Find where the given text appears and provide that cell's center as (x, y) coordinate. 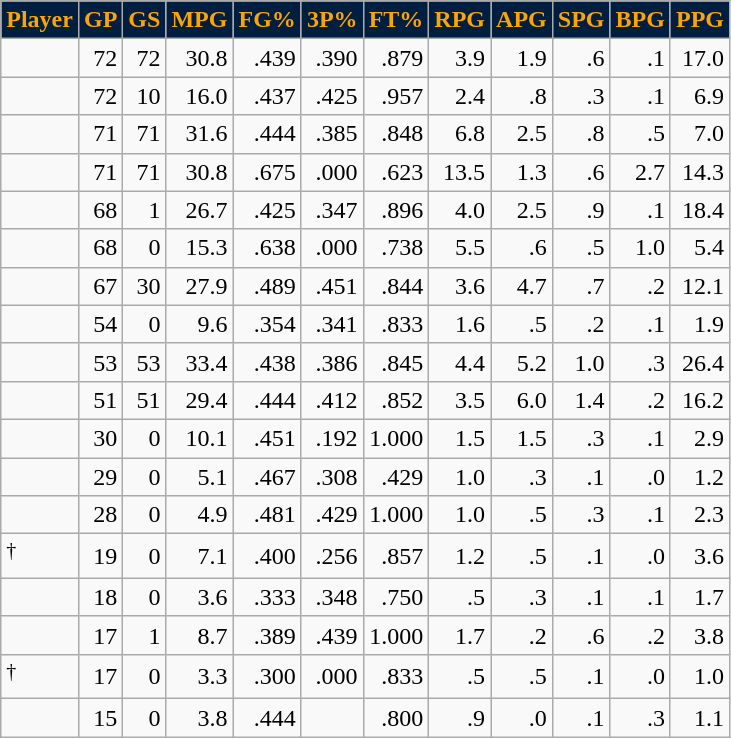
.738 (396, 248)
8.7 (200, 635)
6.8 (460, 134)
.638 (267, 248)
3.5 (460, 400)
10 (144, 96)
.489 (267, 286)
.386 (332, 362)
2.9 (700, 438)
.800 (396, 718)
14.3 (700, 172)
.750 (396, 597)
.437 (267, 96)
5.5 (460, 248)
.845 (396, 362)
RPG (460, 20)
33.4 (200, 362)
SPG (581, 20)
.389 (267, 635)
54 (100, 324)
.467 (267, 477)
.385 (332, 134)
.675 (267, 172)
4.0 (460, 210)
FT% (396, 20)
FG% (267, 20)
.896 (396, 210)
18 (100, 597)
.438 (267, 362)
19 (100, 556)
10.1 (200, 438)
.879 (396, 58)
.192 (332, 438)
.347 (332, 210)
4.9 (200, 515)
26.7 (200, 210)
BPG (640, 20)
.354 (267, 324)
1.3 (522, 172)
7.1 (200, 556)
1.4 (581, 400)
16.2 (700, 400)
12.1 (700, 286)
.256 (332, 556)
5.1 (200, 477)
MPG (200, 20)
.857 (396, 556)
13.5 (460, 172)
26.4 (700, 362)
.844 (396, 286)
27.9 (200, 286)
7.0 (700, 134)
2.7 (640, 172)
2.4 (460, 96)
31.6 (200, 134)
.390 (332, 58)
Player (40, 20)
.412 (332, 400)
15 (100, 718)
GS (144, 20)
5.4 (700, 248)
1.1 (700, 718)
15.3 (200, 248)
18.4 (700, 210)
.852 (396, 400)
17.0 (700, 58)
.341 (332, 324)
3.3 (200, 676)
9.6 (200, 324)
5.2 (522, 362)
6.9 (700, 96)
28 (100, 515)
.481 (267, 515)
.957 (396, 96)
67 (100, 286)
GP (100, 20)
29 (100, 477)
29.4 (200, 400)
.623 (396, 172)
APG (522, 20)
6.0 (522, 400)
PPG (700, 20)
3P% (332, 20)
1.6 (460, 324)
.7 (581, 286)
.348 (332, 597)
.300 (267, 676)
2.3 (700, 515)
.333 (267, 597)
4.7 (522, 286)
3.9 (460, 58)
16.0 (200, 96)
.400 (267, 556)
.308 (332, 477)
.848 (396, 134)
4.4 (460, 362)
